Capture the cell that displays the provided text and extract its (X, Y) central coordinate. 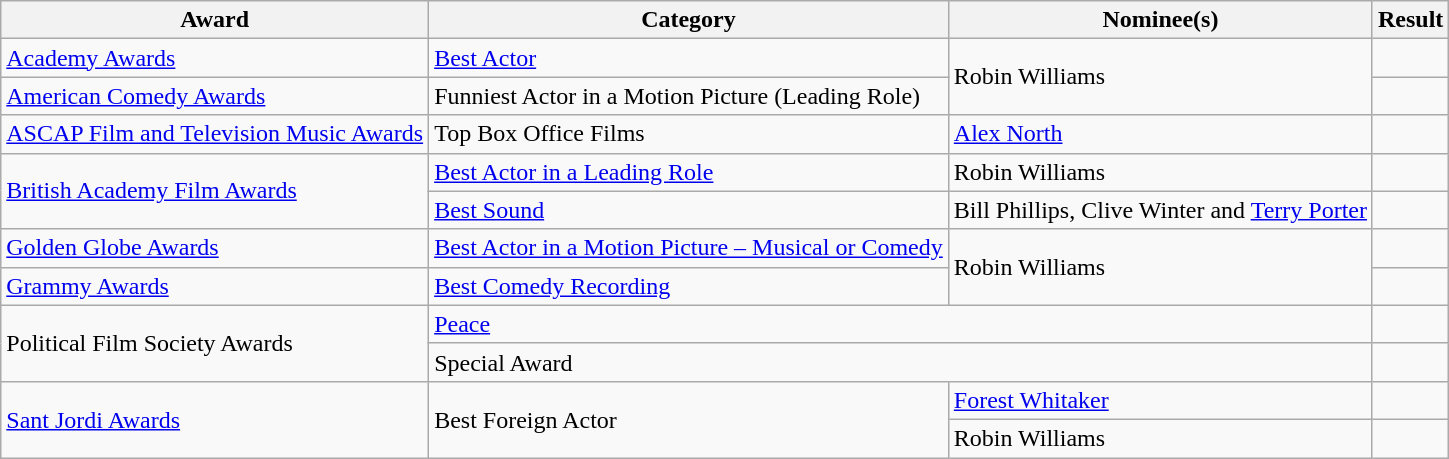
Golden Globe Awards (215, 248)
Best Actor in a Leading Role (689, 172)
Top Box Office Films (689, 134)
Forest Whitaker (1160, 400)
Academy Awards (215, 58)
Peace (901, 324)
Best Actor (689, 58)
Best Comedy Recording (689, 286)
American Comedy Awards (215, 96)
British Academy Film Awards (215, 191)
Category (689, 20)
Award (215, 20)
Grammy Awards (215, 286)
Political Film Society Awards (215, 343)
Result (1410, 20)
Alex North (1160, 134)
Nominee(s) (1160, 20)
ASCAP Film and Television Music Awards (215, 134)
Best Sound (689, 210)
Best Actor in a Motion Picture – Musical or Comedy (689, 248)
Best Foreign Actor (689, 419)
Special Award (901, 362)
Sant Jordi Awards (215, 419)
Bill Phillips, Clive Winter and Terry Porter (1160, 210)
Funniest Actor in a Motion Picture (Leading Role) (689, 96)
